Return the [x, y] coordinate for the center point of the cell that contains the specified text.  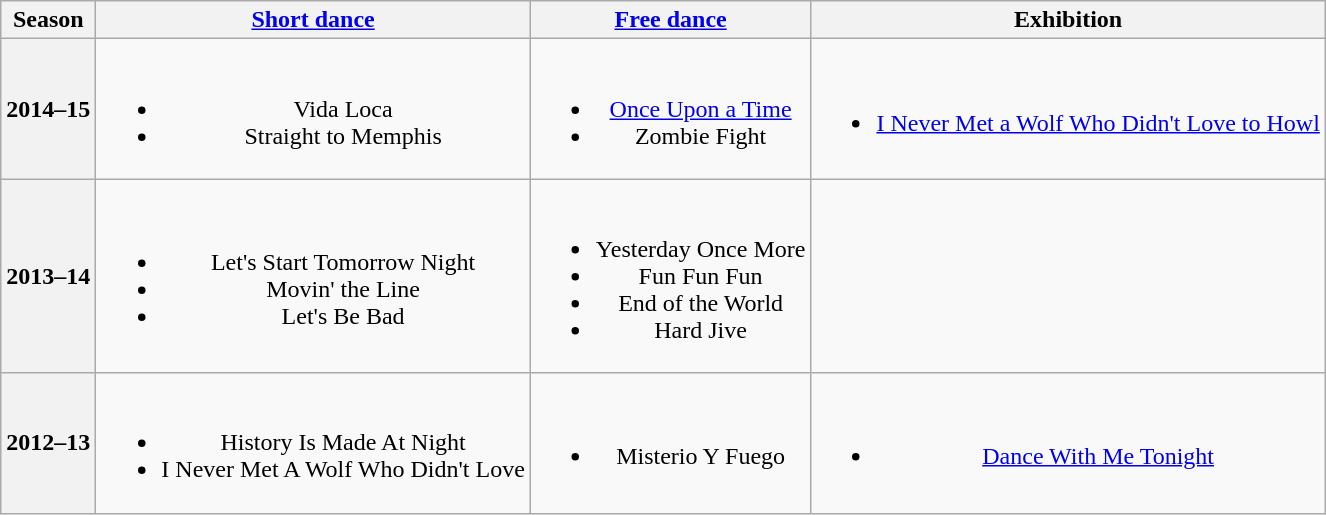
2012–13 [48, 443]
Vida Loca Straight to Memphis [314, 109]
I Never Met a Wolf Who Didn't Love to Howl [1068, 109]
History Is Made At Night I Never Met A Wolf Who Didn't Love [314, 443]
2014–15 [48, 109]
Yesterday Once More Fun Fun Fun End of the World Hard Jive [670, 276]
Misterio Y Fuego [670, 443]
Dance With Me Tonight [1068, 443]
Once Upon a Time Zombie Fight [670, 109]
Let's Start Tomorrow Night Movin' the Line Let's Be Bad [314, 276]
2013–14 [48, 276]
Exhibition [1068, 20]
Free dance [670, 20]
Short dance [314, 20]
Season [48, 20]
